Return the [x, y] coordinate for the center point of the cell that contains the specified text.  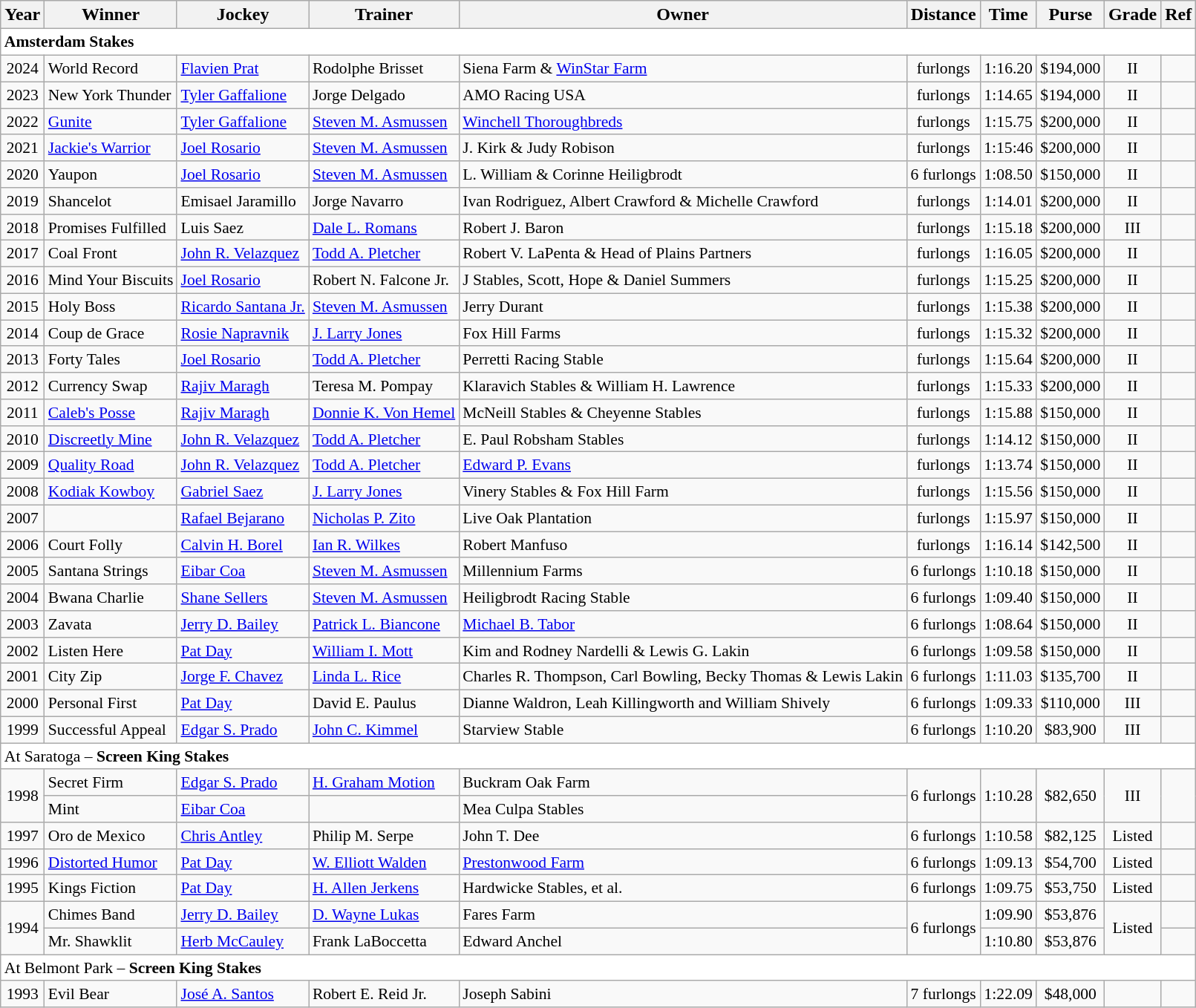
1:10.80 [1008, 941]
1:15:46 [1008, 148]
Robert N. Falcone Jr. [384, 280]
Linda L. Rice [384, 677]
Winchell Thoroughbreds [683, 122]
Michael B. Tabor [683, 624]
Robert Manfuso [683, 545]
At Belmont Park – Screen King Stakes [598, 968]
Ian R. Wilkes [384, 545]
Discreetly Mine [111, 439]
Jerry Durant [683, 307]
Hardwicke Stables, et al. [683, 888]
7 furlongs [943, 994]
Live Oak Plantation [683, 518]
1:14.65 [1008, 95]
Amsterdam Stakes [598, 42]
Distorted Humor [111, 862]
Calvin H. Borel [242, 545]
1:10.20 [1008, 730]
City Zip [111, 677]
2009 [22, 465]
Buckram Oak Farm [683, 782]
Ref [1179, 15]
Gabriel Saez [242, 491]
Jackie's Warrior [111, 148]
1999 [22, 730]
Donnie K. Von Hemel [384, 413]
2003 [22, 624]
2023 [22, 95]
Flavien Prat [242, 68]
D. Wayne Lukas [384, 914]
Secret Firm [111, 782]
José A. Santos [242, 994]
H. Graham Motion [384, 782]
$135,700 [1071, 677]
2022 [22, 122]
J. Kirk & Judy Robison [683, 148]
$48,000 [1071, 994]
William I. Mott [384, 650]
H. Allen Jerkens [384, 888]
Mea Culpa Stables [683, 809]
1:15.97 [1008, 518]
Purse [1071, 15]
Jockey [242, 15]
Time [1008, 15]
Jorge Delgado [384, 95]
Evil Bear [111, 994]
W. Elliott Walden [384, 862]
2015 [22, 307]
Zavata [111, 624]
1:15.56 [1008, 491]
World Record [111, 68]
2019 [22, 201]
Teresa M. Pompay [384, 386]
1:09.90 [1008, 914]
Yaupon [111, 174]
2016 [22, 280]
Edward P. Evans [683, 465]
Shancelot [111, 201]
1:14.01 [1008, 201]
1:11.03 [1008, 677]
2021 [22, 148]
Nicholas P. Zito [384, 518]
Bwana Charlie [111, 598]
Forty Tales [111, 359]
1:08.50 [1008, 174]
$82,650 [1071, 796]
1:16.05 [1008, 254]
Oro de Mexico [111, 836]
1:15.75 [1008, 122]
Robert V. LaPenta & Head of Plains Partners [683, 254]
Fares Farm [683, 914]
Holy Boss [111, 307]
$54,700 [1071, 862]
Robert E. Reid Jr. [384, 994]
Coal Front [111, 254]
Winner [111, 15]
Heiligbrodt Racing Stable [683, 598]
Chris Antley [242, 836]
$142,500 [1071, 545]
AMO Racing USA [683, 95]
1:15.25 [1008, 280]
Shane Sellers [242, 598]
Personal First [111, 703]
Siena Farm & WinStar Farm [683, 68]
New York Thunder [111, 95]
Prestonwood Farm [683, 862]
Kim and Rodney Nardelli & Lewis G. Lakin [683, 650]
Court Folly [111, 545]
Gunite [111, 122]
1:09.13 [1008, 862]
1996 [22, 862]
2006 [22, 545]
Emisael Jaramillo [242, 201]
Distance [943, 15]
1:13.74 [1008, 465]
2024 [22, 68]
1:09.33 [1008, 703]
1:10.58 [1008, 836]
Grade [1132, 15]
Chimes Band [111, 914]
Successful Appeal [111, 730]
Trainer [384, 15]
Herb McCauley [242, 941]
Starview Stable [683, 730]
1:22.09 [1008, 994]
1:14.12 [1008, 439]
L. William & Corinne Heiligbrodt [683, 174]
Jorge F. Chavez [242, 677]
Rodolphe Brisset [384, 68]
1:15.64 [1008, 359]
J Stables, Scott, Hope & Daniel Summers [683, 280]
Ivan Rodriguez, Albert Crawford & Michelle Crawford [683, 201]
Mint [111, 809]
2005 [22, 571]
Robert J. Baron [683, 227]
2002 [22, 650]
Coup de Grace [111, 333]
1:10.18 [1008, 571]
1993 [22, 994]
$110,000 [1071, 703]
Frank LaBoccetta [384, 941]
1:08.64 [1008, 624]
E. Paul Robsham Stables [683, 439]
2000 [22, 703]
Promises Fulfilled [111, 227]
1998 [22, 796]
1:15.88 [1008, 413]
Year [22, 15]
Edward Anchel [683, 941]
1:15.18 [1008, 227]
1997 [22, 836]
2007 [22, 518]
Mr. Shawklit [111, 941]
Perretti Racing Stable [683, 359]
1:09.40 [1008, 598]
1:15.32 [1008, 333]
Luis Saez [242, 227]
John C. Kimmel [384, 730]
1:09.75 [1008, 888]
2004 [22, 598]
2013 [22, 359]
1995 [22, 888]
$83,900 [1071, 730]
Rafael Bejarano [242, 518]
Owner [683, 15]
Philip M. Serpe [384, 836]
Kings Fiction [111, 888]
Dianne Waldron, Leah Killingworth and William Shively [683, 703]
Rosie Napravnik [242, 333]
David E. Paulus [384, 703]
1:15.33 [1008, 386]
Vinery Stables & Fox Hill Farm [683, 491]
Kodiak Kowboy [111, 491]
Caleb's Posse [111, 413]
Currency Swap [111, 386]
Jorge Navarro [384, 201]
1:16.20 [1008, 68]
Mind Your Biscuits [111, 280]
2018 [22, 227]
Santana Strings [111, 571]
2012 [22, 386]
1:16.14 [1008, 545]
2017 [22, 254]
McNeill Stables & Cheyenne Stables [683, 413]
At Saratoga – Screen King Stakes [598, 756]
Listen Here [111, 650]
Fox Hill Farms [683, 333]
Millennium Farms [683, 571]
2001 [22, 677]
2008 [22, 491]
Klaravich Stables & William H. Lawrence [683, 386]
John T. Dee [683, 836]
2020 [22, 174]
Ricardo Santana Jr. [242, 307]
$82,125 [1071, 836]
1:15.38 [1008, 307]
Dale L. Romans [384, 227]
1994 [22, 928]
Charles R. Thompson, Carl Bowling, Becky Thomas & Lewis Lakin [683, 677]
2014 [22, 333]
$53,750 [1071, 888]
1:09.58 [1008, 650]
2011 [22, 413]
Quality Road [111, 465]
Patrick L. Biancone [384, 624]
Joseph Sabini [683, 994]
2010 [22, 439]
1:10.28 [1008, 796]
